Determine the [x, y] coordinate at the center of the cell enclosing the given text.  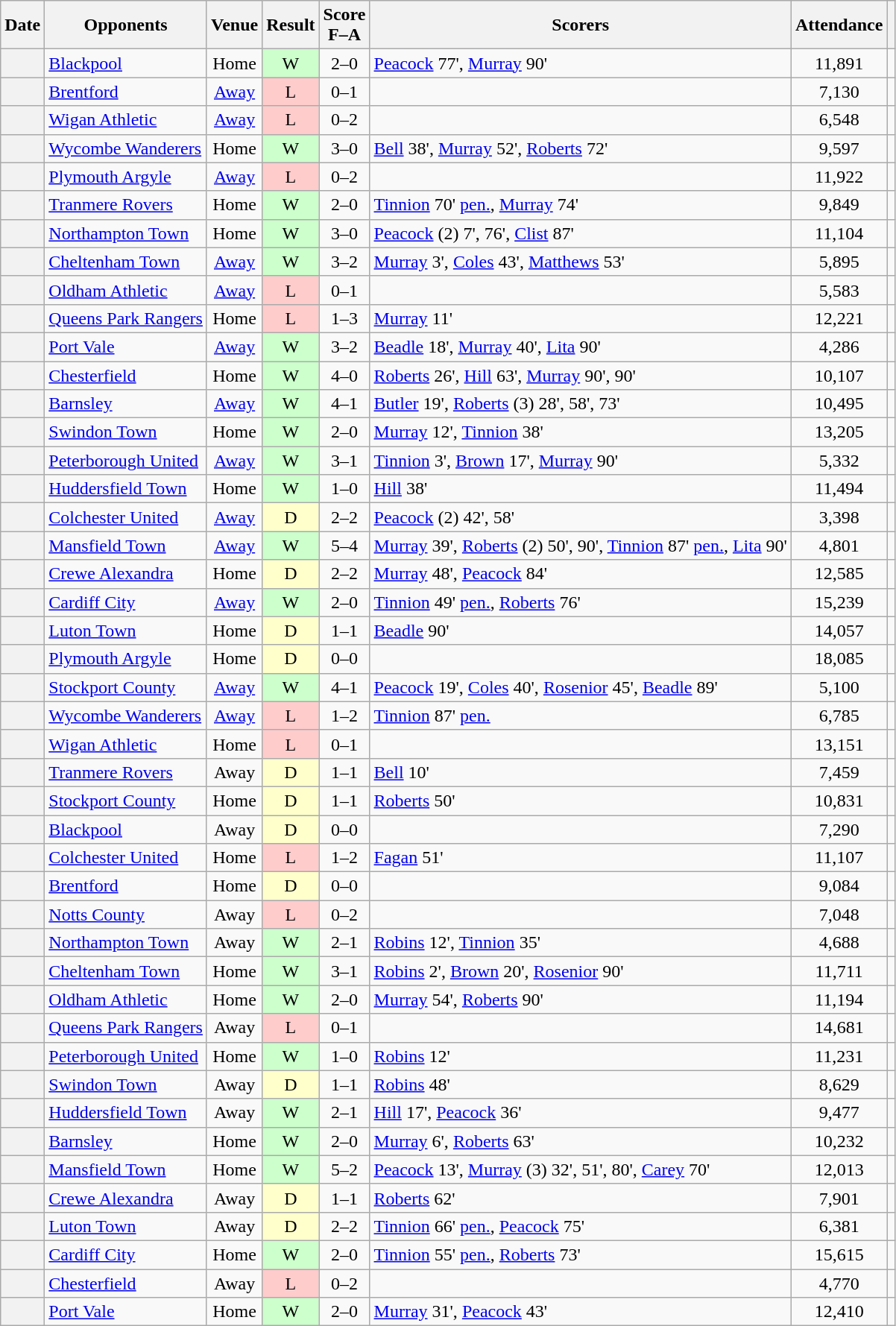
Robins 2', Brown 20', Rosenior 90' [580, 971]
Beadle 90' [580, 631]
Venue [234, 25]
5,895 [839, 262]
Roberts 62' [580, 1198]
5,100 [839, 687]
12,013 [839, 1169]
Beadle 18', Murray 40', Lita 90' [580, 347]
7,901 [839, 1198]
10,495 [839, 404]
11,891 [839, 63]
11,107 [839, 858]
11,711 [839, 971]
12,410 [839, 1312]
15,239 [839, 602]
Murray 31', Peacock 43' [580, 1312]
Murray 3', Coles 43', Matthews 53' [580, 262]
4–0 [344, 375]
9,084 [839, 886]
Result [291, 25]
Bell 10' [580, 772]
Murray 12', Tinnion 38' [580, 432]
13,205 [839, 432]
11,104 [839, 233]
9,477 [839, 1113]
Hill 38' [580, 489]
6,548 [839, 120]
5,332 [839, 461]
Hill 17', Peacock 36' [580, 1113]
3,398 [839, 517]
Attendance [839, 25]
11,494 [839, 489]
5,583 [839, 290]
Peacock 77', Murray 90' [580, 63]
4,286 [839, 347]
Murray 11' [580, 318]
Murray 6', Roberts 63' [580, 1141]
7,290 [839, 830]
4,688 [839, 943]
5–2 [344, 1169]
12,585 [839, 574]
Fagan 51' [580, 858]
Tinnion 3', Brown 17', Murray 90' [580, 461]
4,801 [839, 546]
Peacock 13', Murray (3) 32', 51', 80', Carey 70' [580, 1169]
18,085 [839, 659]
12,221 [839, 318]
Murray 48', Peacock 84' [580, 574]
Robins 12', Tinnion 35' [580, 943]
Tinnion 49' pen., Roberts 76' [580, 602]
9,849 [839, 205]
11,922 [839, 177]
ScoreF–A [344, 25]
Tinnion 87' pen. [580, 716]
Scorers [580, 25]
Murray 39', Roberts (2) 50', 90', Tinnion 87' pen., Lita 90' [580, 546]
Date [22, 25]
Robins 48' [580, 1085]
Peacock 19', Coles 40', Rosenior 45', Beadle 89' [580, 687]
11,194 [839, 1000]
Tinnion 66' pen., Peacock 75' [580, 1226]
Opponents [126, 25]
Peacock (2) 7', 76', Clist 87' [580, 233]
1–3 [344, 318]
Robins 12' [580, 1056]
11,231 [839, 1056]
9,597 [839, 148]
7,459 [839, 772]
Peacock (2) 42', 58' [580, 517]
Murray 54', Roberts 90' [580, 1000]
Butler 19', Roberts (3) 28', 58', 73' [580, 404]
6,381 [839, 1226]
4,770 [839, 1283]
8,629 [839, 1085]
6,785 [839, 716]
15,615 [839, 1254]
Roberts 50' [580, 801]
14,681 [839, 1028]
Bell 38', Murray 52', Roberts 72' [580, 148]
Notts County [126, 915]
Tinnion 55' pen., Roberts 73' [580, 1254]
7,048 [839, 915]
5–4 [344, 546]
10,831 [839, 801]
7,130 [839, 92]
10,107 [839, 375]
Roberts 26', Hill 63', Murray 90', 90' [580, 375]
Tinnion 70' pen., Murray 74' [580, 205]
13,151 [839, 744]
14,057 [839, 631]
10,232 [839, 1141]
